Return the [x, y] coordinate for the center point of the cell that contains the specified text.  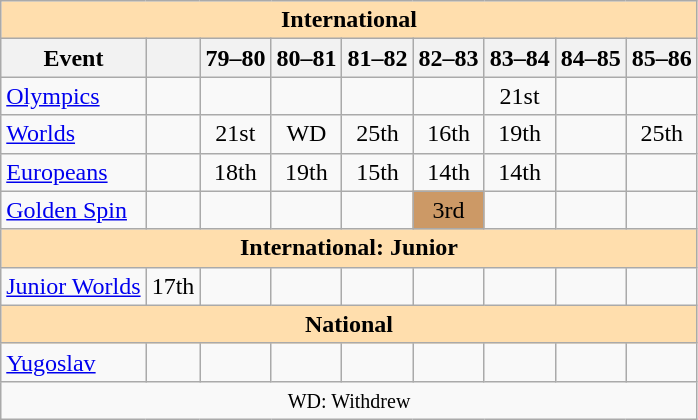
International [350, 20]
81–82 [378, 58]
82–83 [448, 58]
WD [306, 134]
Yugoslav [74, 362]
18th [236, 172]
Olympics [74, 96]
17th [173, 286]
83–84 [520, 58]
Worlds [74, 134]
International: Junior [350, 248]
Junior Worlds [74, 286]
Event [74, 58]
Golden Spin [74, 210]
84–85 [590, 58]
National [350, 324]
16th [448, 134]
85–86 [662, 58]
WD: Withdrew [350, 400]
Europeans [74, 172]
79–80 [236, 58]
15th [378, 172]
80–81 [306, 58]
3rd [448, 210]
